From the cell containing the given text, extract its center point as [X, Y] coordinate. 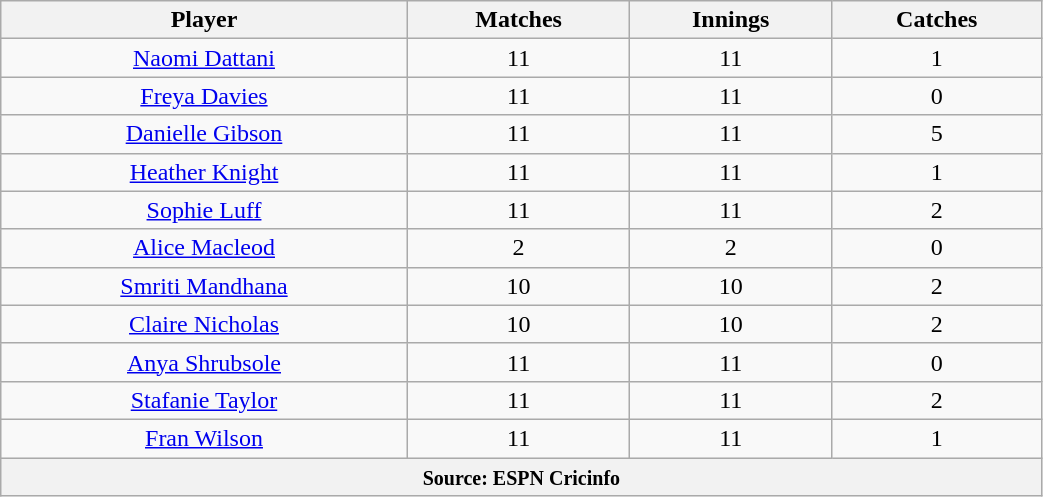
Alice Macleod [204, 248]
5 [936, 134]
Claire Nicholas [204, 324]
Smriti Mandhana [204, 286]
Fran Wilson [204, 438]
Innings [731, 20]
Player [204, 20]
Stafanie Taylor [204, 400]
Catches [936, 20]
Anya Shrubsole [204, 362]
Danielle Gibson [204, 134]
Freya Davies [204, 96]
Naomi Dattani [204, 58]
Sophie Luff [204, 210]
Matches [518, 20]
Source: ESPN Cricinfo [522, 477]
Heather Knight [204, 172]
